From the cell containing the given text, extract its center point as [X, Y] coordinate. 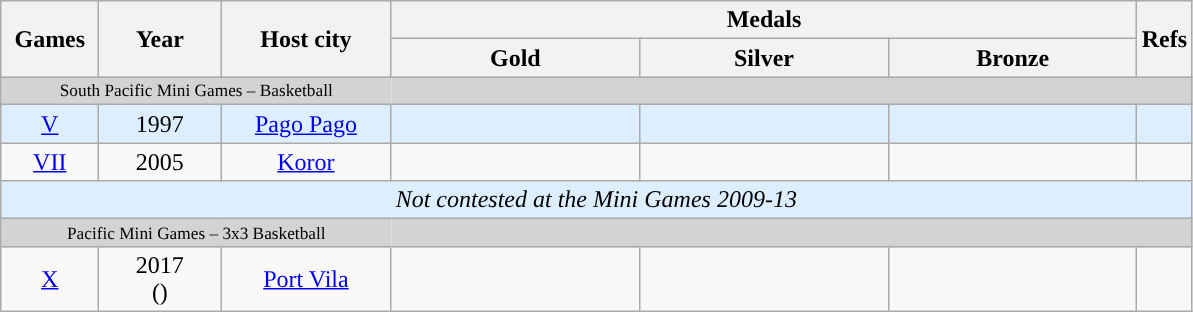
VII [50, 162]
Refs [1164, 39]
V [50, 124]
Medals [764, 20]
Host city [306, 39]
Bronze [1012, 58]
Games [50, 39]
1997 [160, 124]
Gold [516, 58]
2017 () [160, 280]
2005 [160, 162]
South Pacific Mini Games – Basketball [196, 91]
X [50, 280]
Pago Pago [306, 124]
Pacific Mini Games – 3x3 Basketball [196, 233]
Port Vila [306, 280]
Not contested at the Mini Games 2009-13 [596, 200]
Year [160, 39]
Silver [764, 58]
Koror [306, 162]
